Return the (X, Y) coordinate for the center point of the cell that contains the specified text.  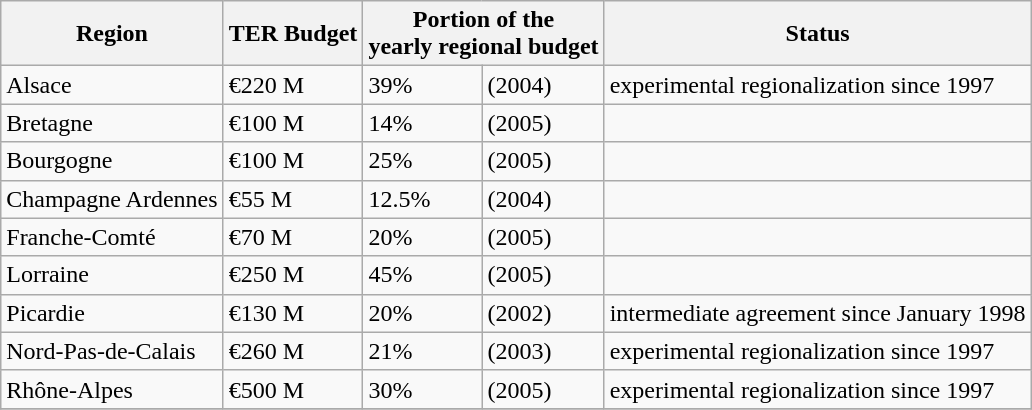
Franche-Comté (112, 237)
Nord-Pas-de-Calais (112, 351)
30% (422, 389)
21% (422, 351)
14% (422, 123)
Bretagne (112, 123)
€260 M (293, 351)
Champagne Ardennes (112, 199)
€130 M (293, 313)
12.5% (422, 199)
Rhône-Alpes (112, 389)
Bourgogne (112, 161)
Alsace (112, 85)
TER Budget (293, 34)
Picardie (112, 313)
Lorraine (112, 275)
Region (112, 34)
(2002) (543, 313)
45% (422, 275)
€55 M (293, 199)
(2003) (543, 351)
25% (422, 161)
€220 M (293, 85)
intermediate agreement since January 1998 (818, 313)
Portion of theyearly regional budget (484, 34)
€70 M (293, 237)
€250 M (293, 275)
Status (818, 34)
€500 M (293, 389)
39% (422, 85)
